Return (x, y) of the center of cell containing provided text 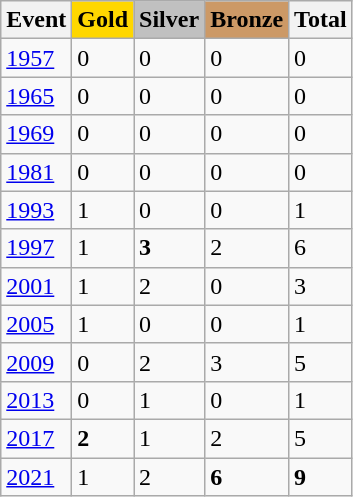
Silver (170, 20)
Total (321, 20)
9 (321, 477)
2017 (36, 438)
Event (36, 20)
2009 (36, 362)
1957 (36, 58)
Gold (103, 20)
2013 (36, 400)
2021 (36, 477)
2005 (36, 324)
1965 (36, 96)
Bronze (247, 20)
1969 (36, 134)
1993 (36, 210)
1997 (36, 248)
1981 (36, 172)
2001 (36, 286)
